Extract the [X, Y] coordinate from the center of the cell holding the provided text.  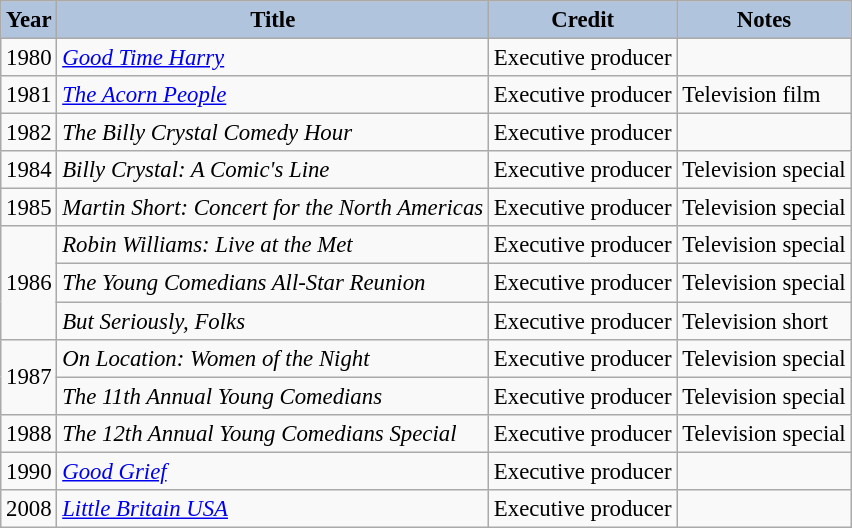
Television short [764, 321]
1986 [29, 282]
1980 [29, 58]
1990 [29, 471]
On Location: Women of the Night [273, 358]
1984 [29, 170]
But Seriously, Folks [273, 321]
1981 [29, 95]
Television film [764, 95]
1988 [29, 433]
Credit [583, 20]
Good Grief [273, 471]
Year [29, 20]
Robin Williams: Live at the Met [273, 245]
Title [273, 20]
The 12th Annual Young Comedians Special [273, 433]
The Young Comedians All-Star Reunion [273, 283]
The Billy Crystal Comedy Hour [273, 133]
2008 [29, 509]
The 11th Annual Young Comedians [273, 396]
The Acorn People [273, 95]
Notes [764, 20]
Good Time Harry [273, 58]
1982 [29, 133]
1987 [29, 376]
Martin Short: Concert for the North Americas [273, 208]
Billy Crystal: A Comic's Line [273, 170]
1985 [29, 208]
Little Britain USA [273, 509]
